Provide the [X, Y] coordinate of the cell's center where the given text is located.  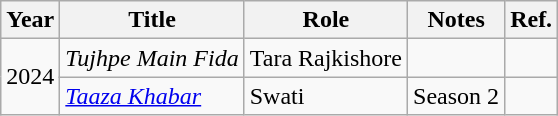
Ref. [532, 20]
Tara Rajkishore [326, 58]
Role [326, 20]
2024 [30, 77]
Season 2 [456, 96]
Year [30, 20]
Title [152, 20]
Notes [456, 20]
Tujhpe Main Fida [152, 58]
Swati [326, 96]
Taaza Khabar [152, 96]
